Return (x, y) of the center of cell containing provided text 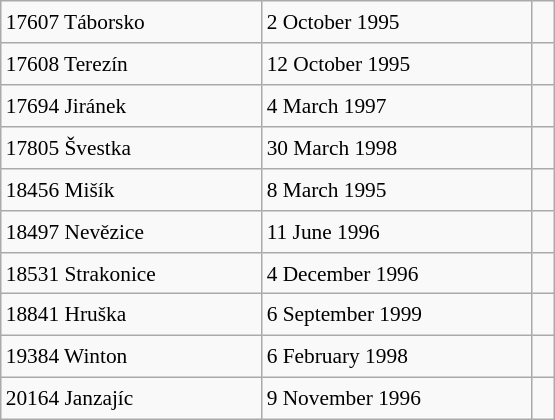
9 November 1996 (397, 399)
17608 Terezín (132, 64)
8 March 1995 (397, 189)
30 March 1998 (397, 148)
2 October 1995 (397, 22)
20164 Janzajíc (132, 399)
6 February 1998 (397, 357)
12 October 1995 (397, 64)
17694 Jiránek (132, 106)
6 September 1999 (397, 315)
4 December 1996 (397, 273)
18531 Strakonice (132, 273)
19384 Winton (132, 357)
18497 Nevězice (132, 231)
17805 Švestka (132, 148)
17607 Táborsko (132, 22)
4 March 1997 (397, 106)
11 June 1996 (397, 231)
18456 Mišík (132, 189)
18841 Hruška (132, 315)
